Detect which cell encompasses the target text, then output its (x, y) center coordinate. 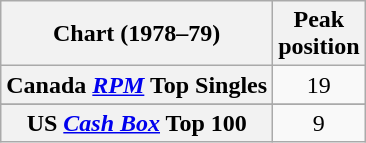
Chart (1978–79) (137, 34)
US Cash Box Top 100 (137, 123)
19 (319, 85)
Peak position (319, 34)
Canada RPM Top Singles (137, 85)
9 (319, 123)
